Identify which cell holds the provided text, then report its (X, Y) central coordinate. 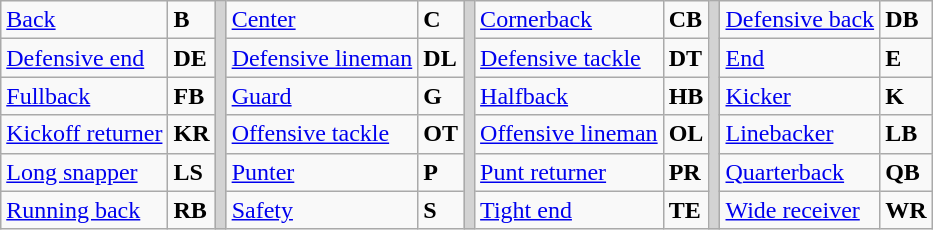
Running back (84, 210)
Defensive lineman (322, 58)
Defensive end (84, 58)
Center (322, 20)
Cornerback (570, 20)
C (441, 20)
Back (84, 20)
Punt returner (570, 172)
LB (906, 134)
Halfback (570, 96)
Wide receiver (800, 210)
Linebacker (800, 134)
OT (441, 134)
WR (906, 210)
K (906, 96)
HB (686, 96)
DB (906, 20)
Kickoff returner (84, 134)
Offensive tackle (322, 134)
KR (192, 134)
Defensive tackle (570, 58)
TE (686, 210)
QB (906, 172)
Tight end (570, 210)
Long snapper (84, 172)
DE (192, 58)
S (441, 210)
Punter (322, 172)
G (441, 96)
P (441, 172)
PR (686, 172)
Safety (322, 210)
Kicker (800, 96)
Quarterback (800, 172)
CB (686, 20)
DT (686, 58)
OL (686, 134)
B (192, 20)
DL (441, 58)
Guard (322, 96)
E (906, 58)
RB (192, 210)
Fullback (84, 96)
Defensive back (800, 20)
End (800, 58)
FB (192, 96)
LS (192, 172)
Offensive lineman (570, 134)
